Capture the cell that displays the provided text and extract its [x, y] central coordinate. 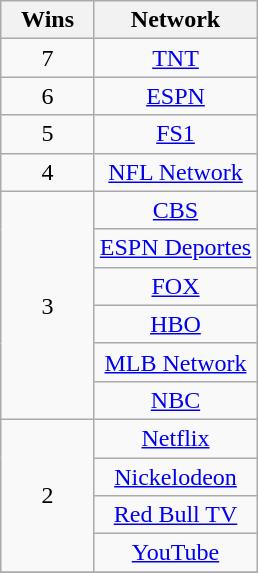
FS1 [175, 134]
MLB Network [175, 362]
7 [48, 58]
NFL Network [175, 172]
ESPN Deportes [175, 248]
Wins [48, 20]
Red Bull TV [175, 515]
HBO [175, 324]
TNT [175, 58]
Nickelodeon [175, 477]
6 [48, 96]
Netflix [175, 438]
ESPN [175, 96]
CBS [175, 210]
4 [48, 172]
FOX [175, 286]
Network [175, 20]
5 [48, 134]
2 [48, 495]
YouTube [175, 553]
NBC [175, 400]
3 [48, 305]
